Scan for the cell matching the given text and deliver its (x, y) coordinate at center. 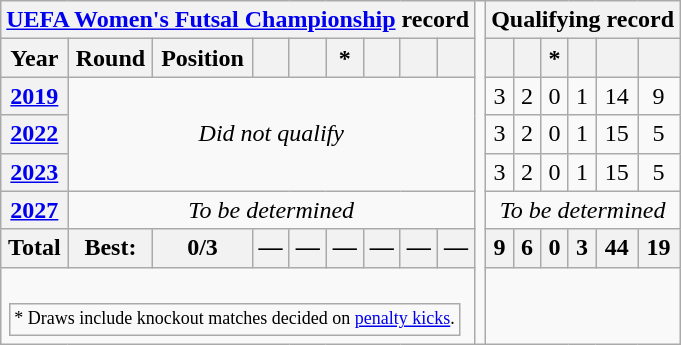
19 (659, 248)
2019 (34, 96)
Year (34, 58)
Round (110, 58)
2027 (34, 210)
Total (34, 248)
Position (202, 58)
UEFA Women's Futsal Championship record (238, 20)
2023 (34, 172)
44 (617, 248)
14 (617, 96)
Did not qualify (272, 134)
Qualifying record (583, 20)
2022 (34, 134)
Best: (110, 248)
0/3 (202, 248)
6 (527, 248)
